Determine the [X, Y] coordinate at the center of the cell enclosing the given text.  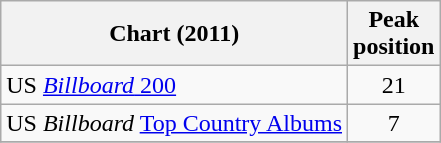
US Billboard 200 [174, 85]
7 [394, 123]
Chart (2011) [174, 34]
21 [394, 85]
Peakposition [394, 34]
US Billboard Top Country Albums [174, 123]
